Extract the [X, Y] coordinate from the center of the cell holding the provided text.  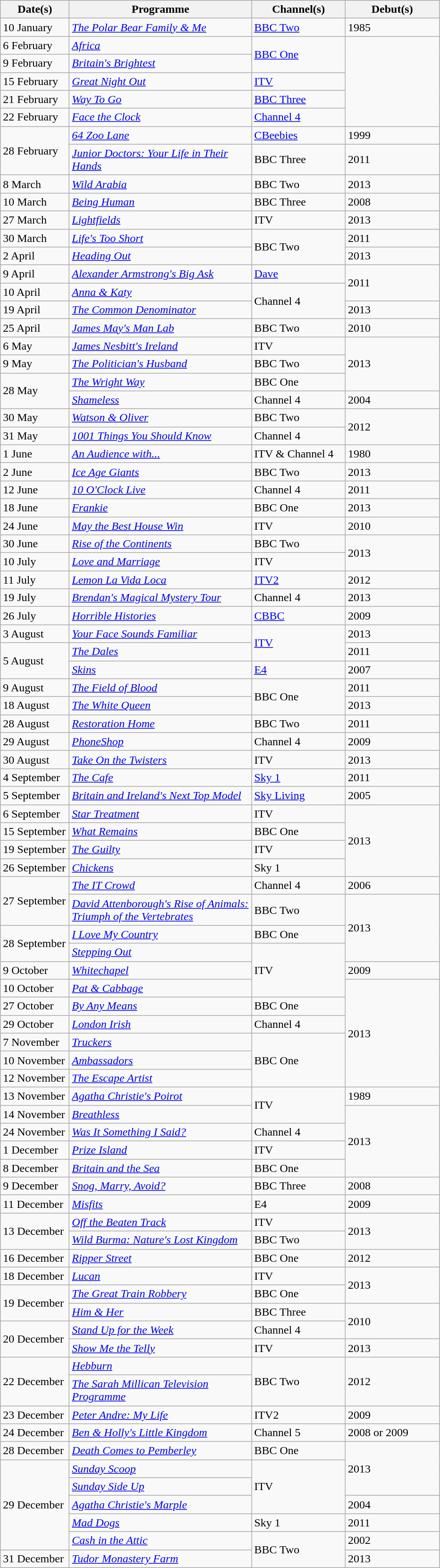
Face the Clock [161, 117]
30 August [35, 759]
I Love My Country [161, 934]
Brendan's Magical Mystery Tour [161, 598]
19 December [35, 1303]
Ripper Street [161, 1258]
Him & Her [161, 1312]
Great Night Out [161, 81]
Agatha Christie's Poirot [161, 1096]
29 August [35, 741]
Star Treatment [161, 813]
1980 [392, 454]
The Common Denominator [161, 310]
18 June [35, 508]
By Any Means [161, 1006]
19 September [35, 850]
26 September [35, 868]
Britain's Brightest [161, 63]
2002 [392, 1541]
16 December [35, 1258]
Anna & Katy [161, 292]
10 October [35, 988]
30 May [35, 418]
10 O'Clock Live [161, 490]
What Remains [161, 832]
6 September [35, 813]
24 June [35, 526]
11 July [35, 580]
London Irish [161, 1024]
13 December [35, 1231]
Wild Burma: Nature's Lost Kingdom [161, 1240]
Heading Out [161, 256]
12 June [35, 490]
24 December [35, 1433]
CBBC [298, 616]
2008 or 2009 [392, 1433]
22 February [35, 117]
An Audience with... [161, 454]
Lucan [161, 1276]
6 May [35, 346]
Channel(s) [298, 9]
Hebburn [161, 1366]
Date(s) [35, 9]
6 February [35, 45]
30 March [35, 238]
2 June [35, 472]
Way To Go [161, 99]
The Cafe [161, 777]
The White Queen [161, 706]
1 December [35, 1150]
Pat & Cabbage [161, 988]
3 August [35, 634]
Tudor Monastery Farm [161, 1559]
9 April [35, 274]
Life's Too Short [161, 238]
Skins [161, 670]
Sunday Side Up [161, 1487]
Frankie [161, 508]
James Nesbitt's Ireland [161, 346]
Whitechapel [161, 970]
1985 [392, 27]
13 November [35, 1096]
Lightfields [161, 220]
31 May [35, 436]
28 February [35, 150]
2007 [392, 670]
Stand Up for the Week [161, 1330]
Truckers [161, 1042]
The Guilty [161, 850]
15 September [35, 832]
31 December [35, 1559]
4 September [35, 777]
The Escape Artist [161, 1078]
The IT Crowd [161, 886]
Off the Beaten Track [161, 1222]
Ice Age Giants [161, 472]
9 December [35, 1186]
Lemon La Vida Loca [161, 580]
10 March [35, 202]
ITV & Channel 4 [298, 454]
Britain and Ireland's Next Top Model [161, 795]
Death Comes to Pemberley [161, 1451]
Stepping Out [161, 952]
9 August [35, 688]
27 October [35, 1006]
Watson & Oliver [161, 418]
The Polar Bear Family & Me [161, 27]
9 May [35, 364]
Take On the Twisters [161, 759]
Shameless [161, 400]
Snog, Marry, Avoid? [161, 1186]
18 August [35, 706]
The Wright Way [161, 382]
Channel 5 [298, 1433]
7 November [35, 1042]
Mad Dogs [161, 1523]
29 December [35, 1505]
Restoration Home [161, 724]
Ambassadors [161, 1060]
James May's Man Lab [161, 328]
1989 [392, 1096]
11 December [35, 1204]
Wild Arabia [161, 184]
Misfits [161, 1204]
28 September [35, 943]
27 September [35, 901]
The Politician's Husband [161, 364]
15 February [35, 81]
21 February [35, 99]
Horrible Histories [161, 616]
5 August [35, 661]
Junior Doctors: Your Life in Their Hands [161, 160]
9 October [35, 970]
9 February [35, 63]
Sky Living [298, 795]
2005 [392, 795]
Prize Island [161, 1150]
23 December [35, 1414]
20 December [35, 1339]
The Field of Blood [161, 688]
19 April [35, 310]
CBeebies [298, 135]
5 September [35, 795]
10 July [35, 562]
1999 [392, 135]
22 December [35, 1381]
25 April [35, 328]
14 November [35, 1114]
Dave [298, 274]
The Dales [161, 652]
The Great Train Robbery [161, 1294]
30 June [35, 544]
2006 [392, 886]
PhoneShop [161, 741]
Rise of the Continents [161, 544]
24 November [35, 1132]
8 March [35, 184]
Love and Marriage [161, 562]
10 January [35, 27]
27 March [35, 220]
Debut(s) [392, 9]
10 April [35, 292]
2 April [35, 256]
Was It Something I Said? [161, 1132]
Alexander Armstrong's Big Ask [161, 274]
18 December [35, 1276]
1 June [35, 454]
Peter Andre: My Life [161, 1414]
28 May [35, 391]
Being Human [161, 202]
Britain and the Sea [161, 1168]
Breathless [161, 1114]
Sunday Scoop [161, 1469]
8 December [35, 1168]
Ben & Holly's Little Kingdom [161, 1433]
David Attenborough's Rise of Animals: Triumph of the Vertebrates [161, 910]
29 October [35, 1024]
May the Best House Win [161, 526]
1001 Things You Should Know [161, 436]
Chickens [161, 868]
Show Me the Telly [161, 1348]
28 August [35, 724]
Cash in the Attic [161, 1541]
28 December [35, 1451]
Your Face Sounds Familiar [161, 634]
The Sarah Millican Television Programme [161, 1390]
64 Zoo Lane [161, 135]
Africa [161, 45]
12 November [35, 1078]
Programme [161, 9]
19 July [35, 598]
26 July [35, 616]
Agatha Christie's Marple [161, 1505]
10 November [35, 1060]
